Pinpoint the cell where the given text exists, returning its [X, Y] midpoint coordinate. 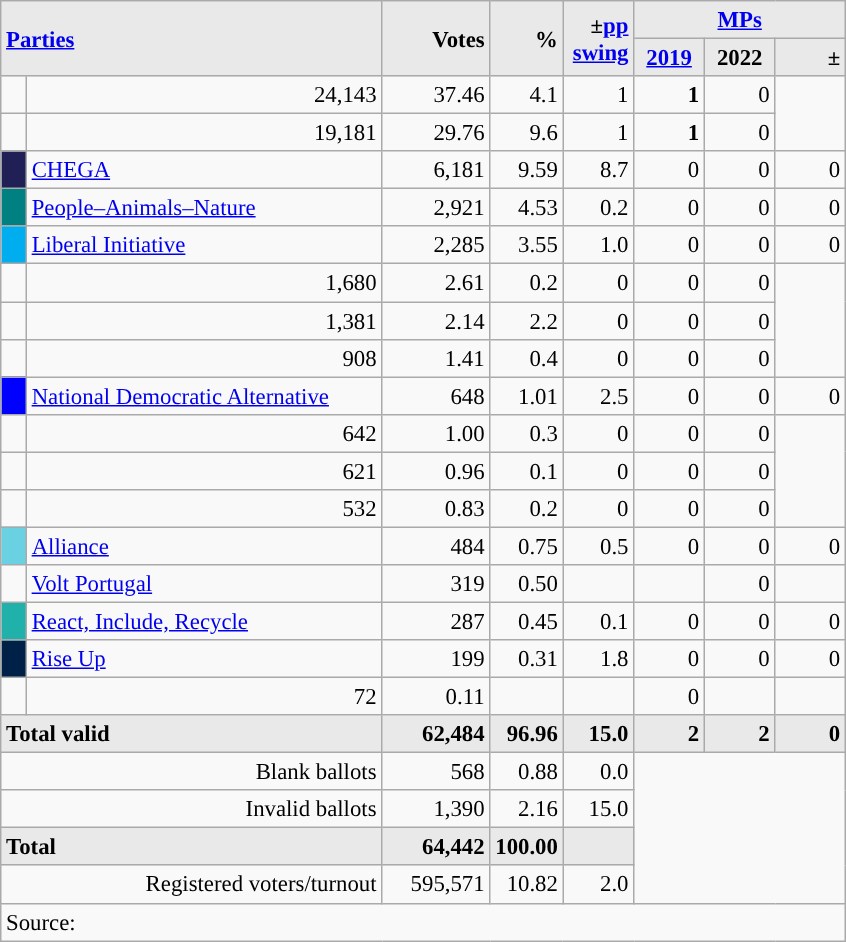
72 [204, 697]
37.46 [436, 95]
Alliance [204, 546]
± [810, 58]
1.00 [436, 433]
0.4 [526, 358]
2.16 [526, 809]
0.31 [526, 659]
29.76 [436, 133]
1.0 [598, 245]
Volt Portugal [204, 584]
10.82 [526, 885]
24,143 [204, 95]
Registered voters/turnout [192, 885]
0.75 [526, 546]
0.11 [436, 697]
2.14 [436, 321]
2.2 [526, 321]
% [526, 38]
62,484 [436, 734]
±pp swing [598, 38]
2022 [740, 58]
621 [204, 471]
1,680 [204, 283]
908 [204, 358]
2.5 [598, 396]
0.0 [598, 772]
64,442 [436, 847]
0.96 [436, 471]
484 [436, 546]
2.0 [598, 885]
1.8 [598, 659]
2.61 [436, 283]
199 [436, 659]
1,381 [204, 321]
Source: [424, 922]
100.00 [526, 847]
96.96 [526, 734]
1,390 [436, 809]
532 [204, 509]
Parties [192, 38]
19,181 [204, 133]
Rise Up [204, 659]
6,181 [436, 170]
People–Animals–Nature [204, 208]
319 [436, 584]
Total [192, 847]
2,285 [436, 245]
2,921 [436, 208]
642 [204, 433]
Blank ballots [192, 772]
595,571 [436, 885]
8.7 [598, 170]
National Democratic Alternative [204, 396]
Liberal Initiative [204, 245]
648 [436, 396]
0.50 [526, 584]
CHEGA [204, 170]
1.01 [526, 396]
MPs [740, 20]
3.55 [526, 245]
568 [436, 772]
0.83 [436, 509]
9.6 [526, 133]
0.5 [598, 546]
9.59 [526, 170]
React, Include, Recycle [204, 621]
Votes [436, 38]
1.41 [436, 358]
0.3 [526, 433]
0.88 [526, 772]
Total valid [192, 734]
4.53 [526, 208]
2019 [670, 58]
0.45 [526, 621]
4.1 [526, 95]
287 [436, 621]
Invalid ballots [192, 809]
